Return the [X, Y] coordinate for the center point of the cell that contains the specified text.  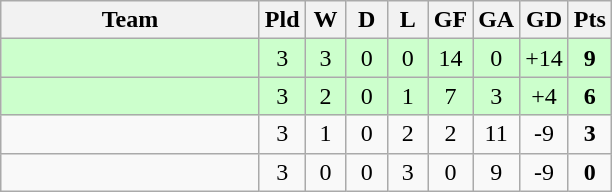
D [366, 20]
Team [130, 20]
GA [496, 20]
GF [450, 20]
+14 [544, 58]
L [408, 20]
11 [496, 134]
6 [590, 96]
+4 [544, 96]
7 [450, 96]
W [326, 20]
14 [450, 58]
Pld [282, 20]
GD [544, 20]
Pts [590, 20]
